Find where the given text appears and provide that cell's center as (X, Y) coordinate. 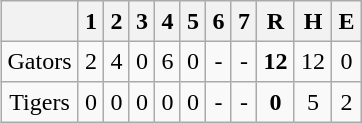
1 (91, 21)
Tigers (40, 102)
Gators (40, 61)
R (276, 21)
H (313, 21)
3 (142, 21)
7 (244, 21)
E (347, 21)
